Return [x, y] of the center of cell containing provided text 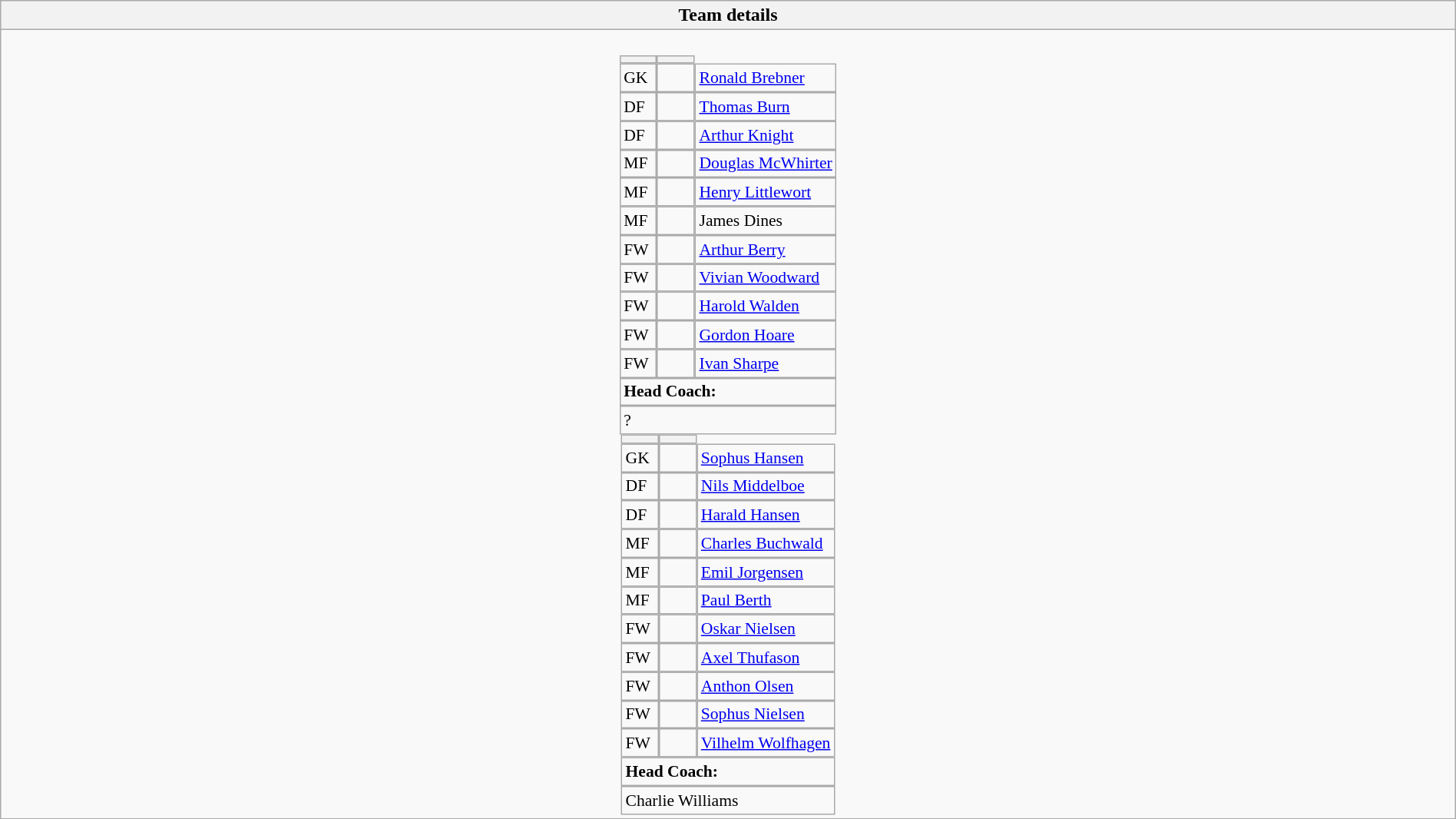
Gordon Hoare [766, 335]
Nils Middelboe [766, 486]
Axel Thufason [766, 658]
Vivian Woodward [766, 278]
Harold Walden [766, 306]
? [728, 419]
Henry Littlewort [766, 192]
Arthur Knight [766, 135]
Charles Buchwald [766, 544]
Sophus Hansen [766, 458]
Emil Jorgensen [766, 572]
Anthon Olsen [766, 685]
Team details [728, 15]
Douglas McWhirter [766, 163]
Ivan Sharpe [766, 363]
Sophus Nielsen [766, 715]
Thomas Burn [766, 106]
Paul Berth [766, 601]
Oskar Nielsen [766, 628]
Vilhelm Wolfhagen [766, 742]
Harald Hansen [766, 515]
Arthur Berry [766, 249]
Charlie Williams [728, 801]
Ronald Brebner [766, 78]
James Dines [766, 221]
